Identify which cell holds the provided text, then report its [X, Y] central coordinate. 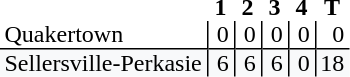
Sellersville-Perkasie [104, 63]
Quakertown [104, 35]
18 [332, 63]
